Find where the given text appears and provide that cell's center as [x, y] coordinate. 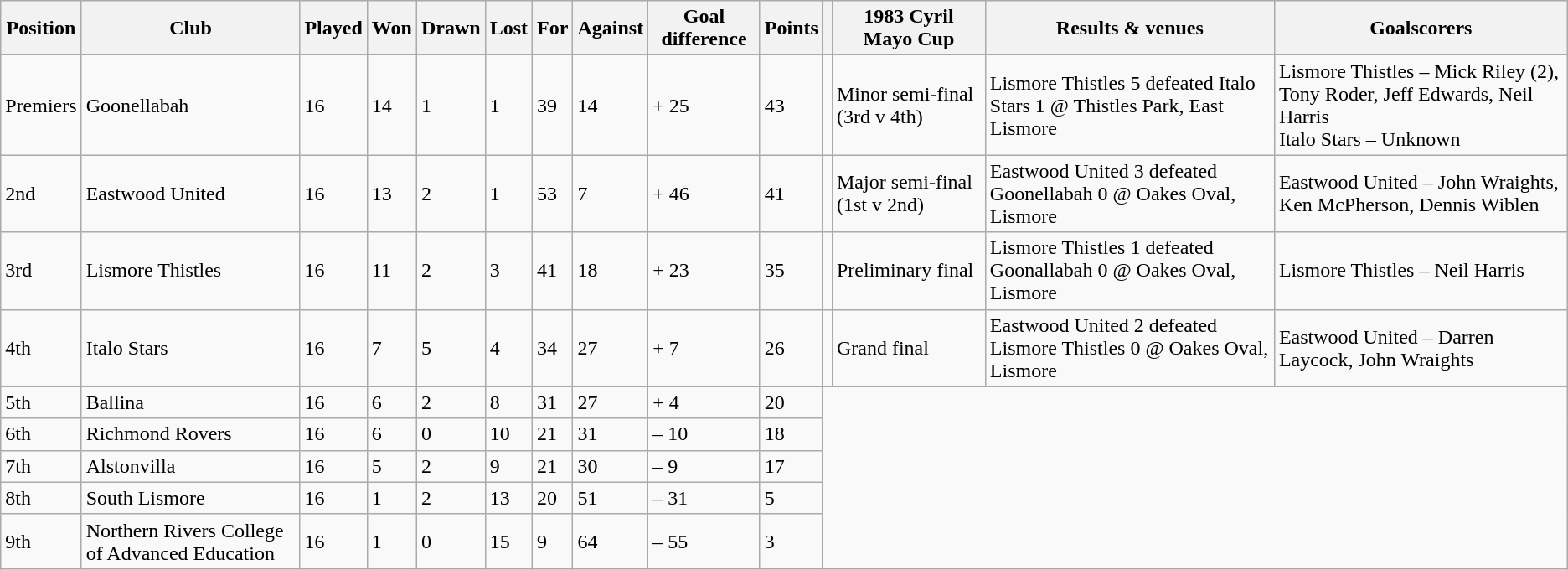
51 [611, 498]
+ 4 [704, 402]
For [553, 28]
Lost [508, 28]
7th [41, 466]
5th [41, 402]
Position [41, 28]
4th [41, 348]
Grand final [908, 348]
– 9 [704, 466]
Lismore Thistles [191, 271]
Results & venues [1129, 28]
26 [791, 348]
Lismore Thistles 1 defeated Goonallabah 0 @ Oakes Oval, Lismore [1129, 271]
Preliminary final [908, 271]
Alstonvilla [191, 466]
– 31 [704, 498]
Lismore Thistles – Neil Harris [1421, 271]
Goalscorers [1421, 28]
8th [41, 498]
Club [191, 28]
35 [791, 271]
30 [611, 466]
Northern Rivers College of Advanced Education [191, 541]
6th [41, 434]
Premiers [41, 106]
Minor semi-final (3rd v 4th) [908, 106]
+ 46 [704, 194]
+ 23 [704, 271]
Eastwood United 2 defeated Lismore Thistles 0 @ Oakes Oval, Lismore [1129, 348]
17 [791, 466]
Drawn [451, 28]
10 [508, 434]
Ballina [191, 402]
+ 25 [704, 106]
39 [553, 106]
11 [392, 271]
43 [791, 106]
Major semi-final (1st v 2nd) [908, 194]
Lismore Thistles 5 defeated Italo Stars 1 @ Thistles Park, East Lismore [1129, 106]
Eastwood United [191, 194]
8 [508, 402]
Eastwood United – John Wraights, Ken McPherson, Dennis Wiblen [1421, 194]
– 10 [704, 434]
Goonellabah [191, 106]
South Lismore [191, 498]
Italo Stars [191, 348]
Lismore Thistles – Mick Riley (2), Tony Roder, Jeff Edwards, Neil HarrisItalo Stars – Unknown [1421, 106]
53 [553, 194]
Eastwood United – Darren Laycock, John Wraights [1421, 348]
1983 Cyril Mayo Cup [908, 28]
4 [508, 348]
34 [553, 348]
Points [791, 28]
Against [611, 28]
9th [41, 541]
15 [508, 541]
64 [611, 541]
Won [392, 28]
Played [333, 28]
Eastwood United 3 defeated Goonellabah 0 @ Oakes Oval, Lismore [1129, 194]
Goal difference [704, 28]
2nd [41, 194]
– 55 [704, 541]
3rd [41, 271]
Richmond Rovers [191, 434]
+ 7 [704, 348]
